Identify which cell holds the provided text, then report its [X, Y] central coordinate. 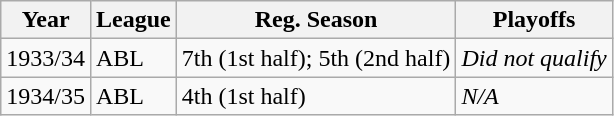
Playoffs [534, 20]
Reg. Season [316, 20]
4th (1st half) [316, 96]
Year [46, 20]
1933/34 [46, 58]
7th (1st half); 5th (2nd half) [316, 58]
League [133, 20]
N/A [534, 96]
1934/35 [46, 96]
Did not qualify [534, 58]
